Search for the cell housing the specified text and yield its [x, y] center coordinate. 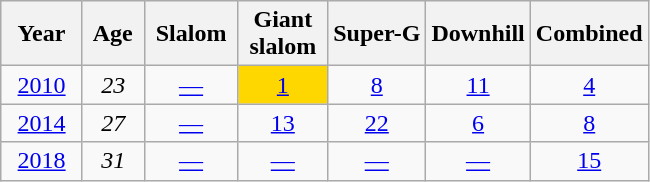
4 [589, 85]
1 [283, 85]
23 [113, 85]
Combined [589, 34]
27 [113, 123]
Downhill [478, 34]
Age [113, 34]
6 [478, 123]
31 [113, 161]
2018 [42, 161]
Slalom [191, 34]
2014 [42, 123]
13 [283, 123]
Super-G [377, 34]
15 [589, 161]
22 [377, 123]
11 [478, 85]
Giant slalom [283, 34]
2010 [42, 85]
Year [42, 34]
